Scan for the cell matching the given text and deliver its (x, y) coordinate at center. 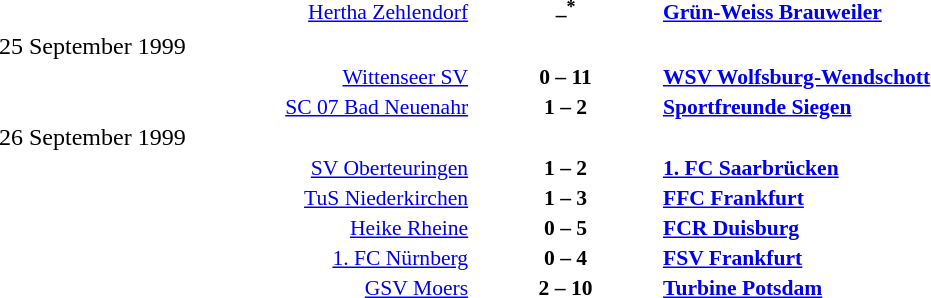
0 – 4 (566, 258)
0 – 11 (566, 76)
1 – 3 (566, 198)
0 – 5 (566, 228)
